Return the [x, y] coordinate for the center point of the cell that contains the specified text.  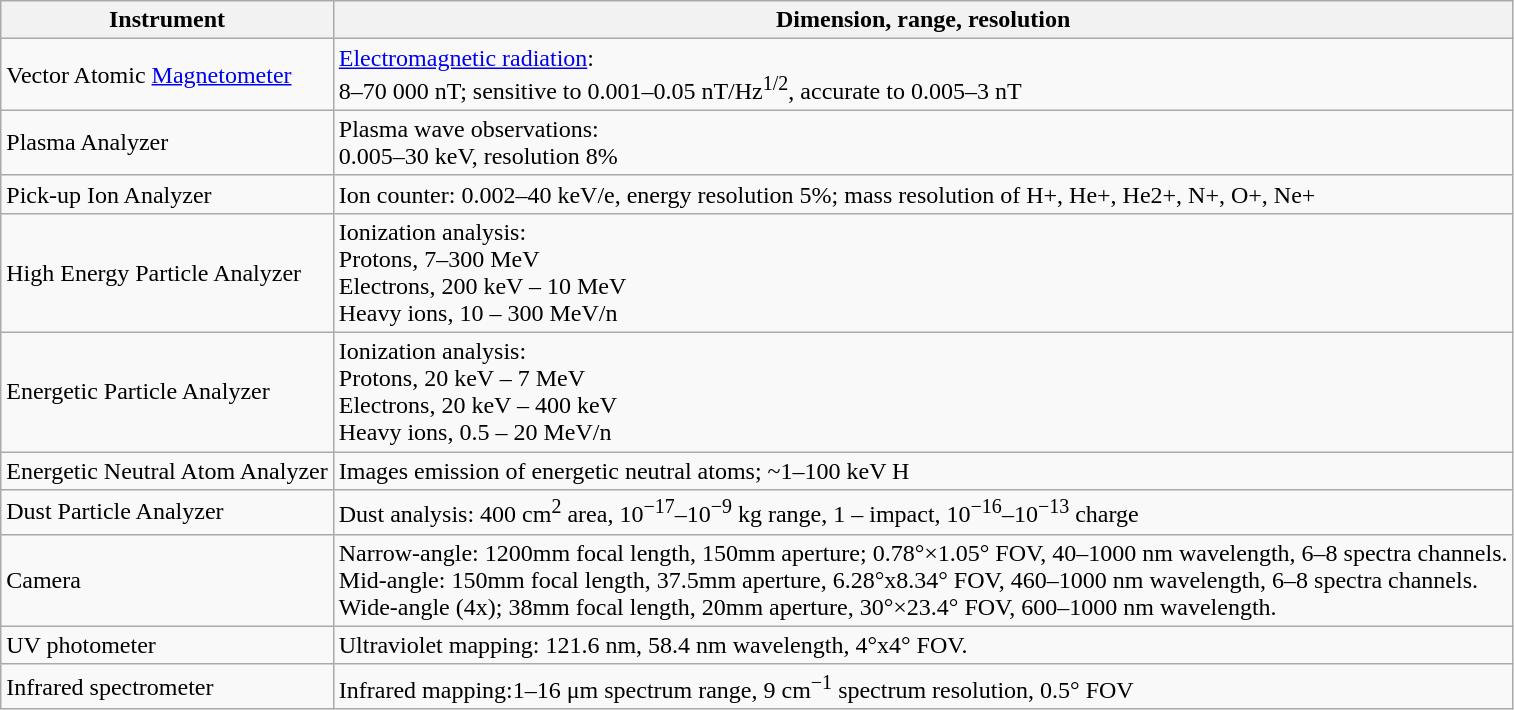
Ion counter: 0.002–40 keV/e, energy resolution 5%; mass resolution of H+, He+, He2+, N+, O+, Ne+ [923, 194]
UV photometer [168, 645]
Images emission of energetic neutral atoms; ~1–100 keV H [923, 471]
Pick-up Ion Analyzer [168, 194]
Plasma Analyzer [168, 142]
Ionization analysis:Protons, 7–300 MeVElectrons, 200 keV – 10 MeVHeavy ions, 10 – 300 MeV/n [923, 272]
Energetic Particle Analyzer [168, 392]
Vector Atomic Magnetometer [168, 75]
Plasma wave observations:0.005–30 keV, resolution 8% [923, 142]
Instrument [168, 20]
Infrared spectrometer [168, 686]
Ionization analysis:Protons, 20 keV – 7 MeVElectrons, 20 keV – 400 keVHeavy ions, 0.5 – 20 MeV/n [923, 392]
Infrared mapping:1–16 μm spectrum range, 9 cm−1 spectrum resolution, 0.5° FOV [923, 686]
Dust Particle Analyzer [168, 512]
Electromagnetic radiation:8–70 000 nT; sensitive to 0.001–0.05 nT/Hz1/2, accurate to 0.005–3 nT [923, 75]
Dust analysis: 400 cm2 area, 10−17–10−9 kg range, 1 – impact, 10−16–10−13 charge [923, 512]
Ultraviolet mapping: 121.6 nm, 58.4 nm wavelength, 4°x4° FOV. [923, 645]
Camera [168, 580]
Dimension, range, resolution [923, 20]
High Energy Particle Analyzer [168, 272]
Energetic Neutral Atom Analyzer [168, 471]
